Detect which cell encompasses the target text, then output its (X, Y) center coordinate. 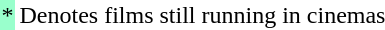
* (8, 15)
